Locate the cell with the specified text and output its (x, y) center coordinate. 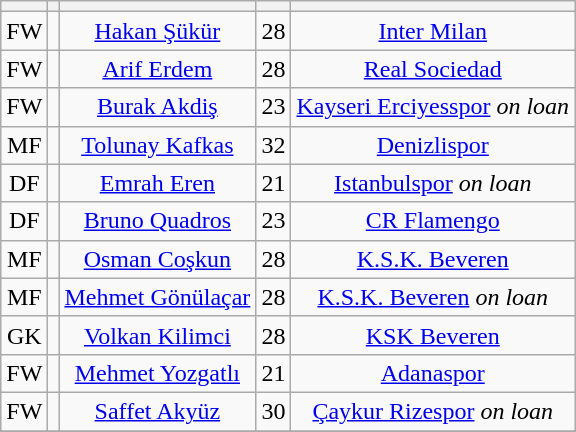
Kayseri Erciyesspor on loan (433, 107)
Mehmet Yozgatlı (158, 373)
Burak Akdiş (158, 107)
Arif Erdem (158, 69)
Mehmet Gönülaçar (158, 297)
Emrah Eren (158, 183)
Bruno Quadros (158, 221)
Çaykur Rizespor on loan (433, 411)
Denizlispor (433, 145)
Istanbulspor on loan (433, 183)
Osman Coşkun (158, 259)
K.S.K. Beveren (433, 259)
K.S.K. Beveren on loan (433, 297)
Hakan Şükür (158, 31)
Tolunay Kafkas (158, 145)
32 (274, 145)
Volkan Kilimci (158, 335)
KSK Beveren (433, 335)
Saffet Akyüz (158, 411)
Inter Milan (433, 31)
30 (274, 411)
GK (24, 335)
Adanaspor (433, 373)
CR Flamengo (433, 221)
Real Sociedad (433, 69)
